Output the [X, Y] coordinate of the center of the cell containing the given text.  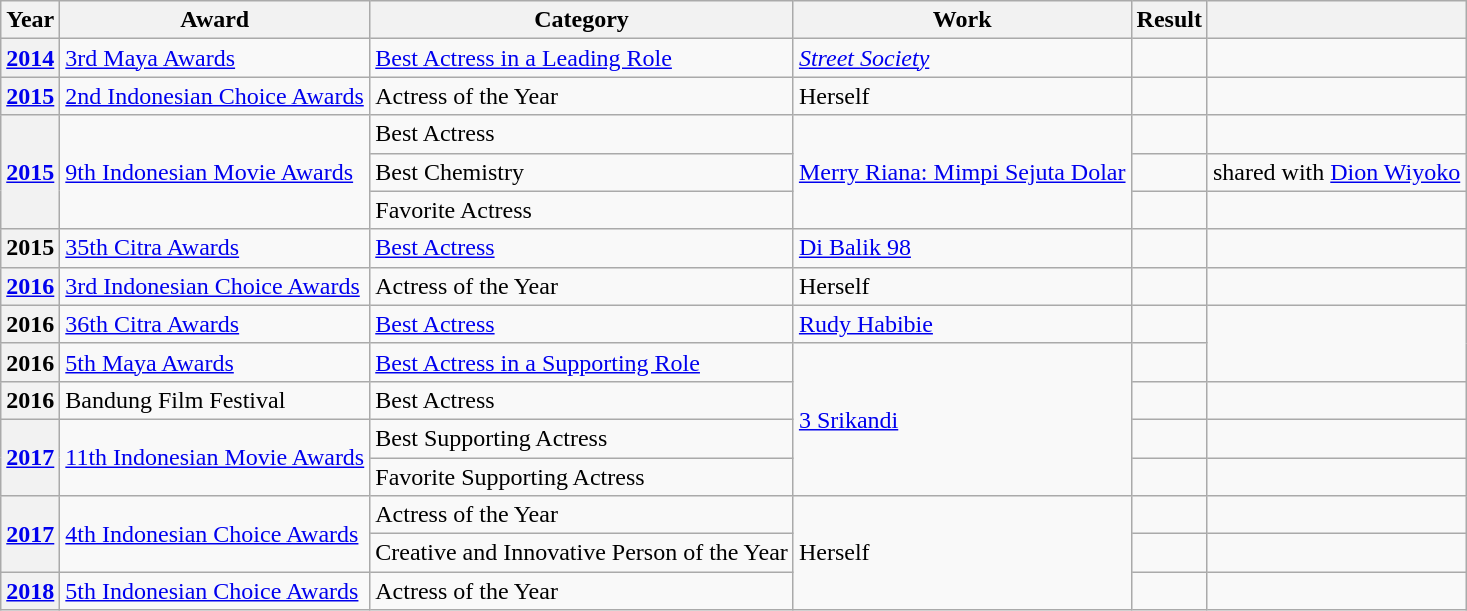
2014 [30, 58]
Merry Riana: Mimpi Sejuta Dolar [962, 172]
Favorite Supporting Actress [582, 477]
Work [962, 20]
35th Citra Awards [215, 248]
4th Indonesian Choice Awards [215, 534]
shared with Dion Wiyoko [1336, 172]
Creative and Innovative Person of the Year [582, 553]
Best Supporting Actress [582, 438]
3rd Maya Awards [215, 58]
Year [30, 20]
5th Indonesian Choice Awards [215, 591]
Result [1169, 20]
3 Srikandi [962, 419]
Category [582, 20]
9th Indonesian Movie Awards [215, 172]
5th Maya Awards [215, 362]
Street Society [962, 58]
36th Citra Awards [215, 324]
3rd Indonesian Choice Awards [215, 286]
11th Indonesian Movie Awards [215, 457]
Rudy Habibie [962, 324]
Favorite Actress [582, 210]
2nd Indonesian Choice Awards [215, 96]
Best Actress in a Supporting Role [582, 362]
Bandung Film Festival [215, 400]
Award [215, 20]
Best Chemistry [582, 172]
Di Balik 98 [962, 248]
2018 [30, 591]
Best Actress in a Leading Role [582, 58]
